Detect which cell encompasses the target text, then output its (x, y) center coordinate. 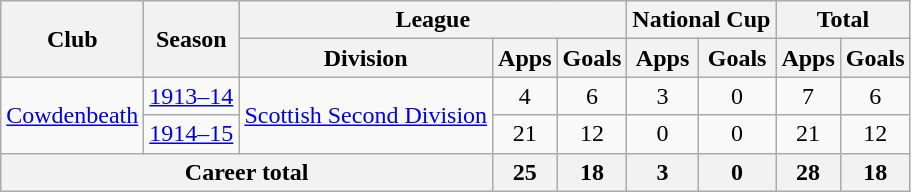
Career total (247, 172)
Club (72, 39)
Cowdenbeath (72, 115)
28 (808, 172)
National Cup (702, 20)
Division (366, 58)
1914–15 (192, 134)
25 (525, 172)
1913–14 (192, 96)
Scottish Second Division (366, 115)
7 (808, 96)
Total (843, 20)
Season (192, 39)
4 (525, 96)
League (433, 20)
